Detect which cell encompasses the target text, then output its [x, y] center coordinate. 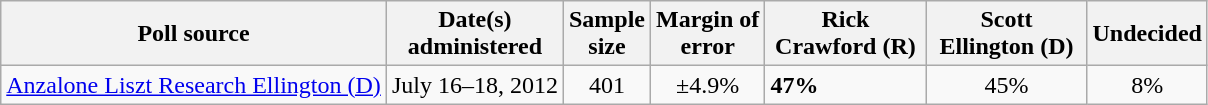
July 16–18, 2012 [474, 85]
47% [846, 85]
Poll source [194, 34]
Anzalone Liszt Research Ellington (D) [194, 85]
±4.9% [708, 85]
Undecided [1147, 34]
45% [1006, 85]
RickCrawford (R) [846, 34]
8% [1147, 85]
ScottEllington (D) [1006, 34]
401 [606, 85]
Samplesize [606, 34]
Date(s)administered [474, 34]
Margin of error [708, 34]
